Locate the cell with the specified text and output its [x, y] center coordinate. 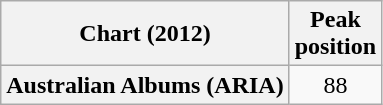
Chart (2012) [145, 34]
Peakposition [335, 34]
Australian Albums (ARIA) [145, 85]
88 [335, 85]
